Return the [x, y] coordinate for the center point of the cell that contains the specified text.  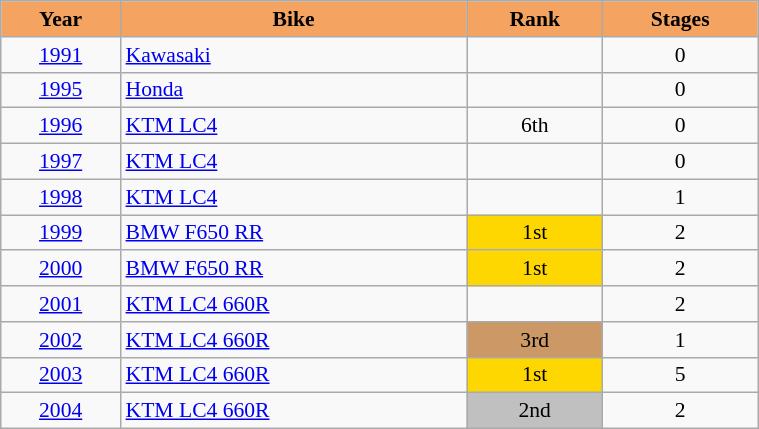
2004 [61, 411]
Honda [294, 90]
2001 [61, 304]
Bike [294, 19]
Rank [535, 19]
Year [61, 19]
2000 [61, 269]
6th [535, 126]
1999 [61, 233]
2nd [535, 411]
1998 [61, 197]
1996 [61, 126]
3rd [535, 340]
2002 [61, 340]
Stages [680, 19]
5 [680, 375]
1997 [61, 162]
1991 [61, 55]
2003 [61, 375]
1995 [61, 90]
Kawasaki [294, 55]
